Locate the cell with the specified text and output its [X, Y] center coordinate. 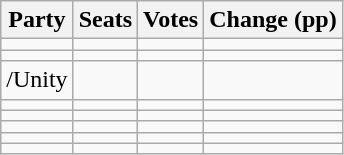
Party [37, 20]
Votes [171, 20]
Seats [105, 20]
Change (pp) [273, 20]
/Unity [37, 80]
